Search for the cell housing the specified text and yield its (X, Y) center coordinate. 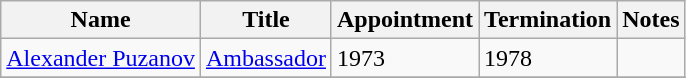
1973 (404, 58)
Appointment (404, 20)
Name (101, 20)
Notes (651, 20)
Alexander Puzanov (101, 58)
1978 (548, 58)
Ambassador (266, 58)
Termination (548, 20)
Title (266, 20)
